Return [x, y] of the center of cell containing provided text 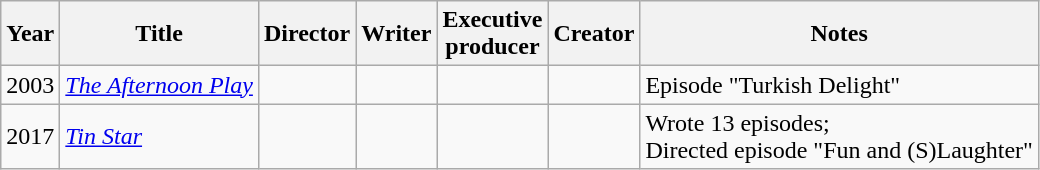
The Afternoon Play [160, 85]
Year [30, 34]
2003 [30, 85]
Tin Star [160, 136]
Writer [396, 34]
2017 [30, 136]
Creator [594, 34]
Executiveproducer [492, 34]
Notes [840, 34]
Episode "Turkish Delight" [840, 85]
Director [306, 34]
Title [160, 34]
Wrote 13 episodes;Directed episode "Fun and (S)Laughter" [840, 136]
